Output the (x, y) coordinate of the center of the cell containing the given text.  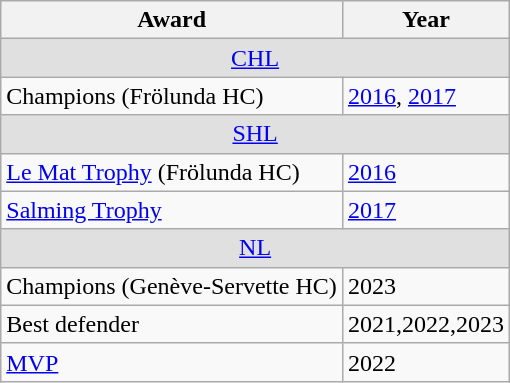
2022 (426, 362)
2016, 2017 (426, 96)
NL (256, 248)
Champions (Genève-Servette HC) (172, 286)
MVP (172, 362)
2017 (426, 210)
Award (172, 20)
Best defender (172, 324)
2021,2022,2023 (426, 324)
Year (426, 20)
2016 (426, 172)
CHL (256, 58)
2023 (426, 286)
Salming Trophy (172, 210)
Le Mat Trophy (Frölunda HC) (172, 172)
Champions (Frölunda HC) (172, 96)
SHL (256, 134)
